Locate the cell with the specified text and output its (X, Y) center coordinate. 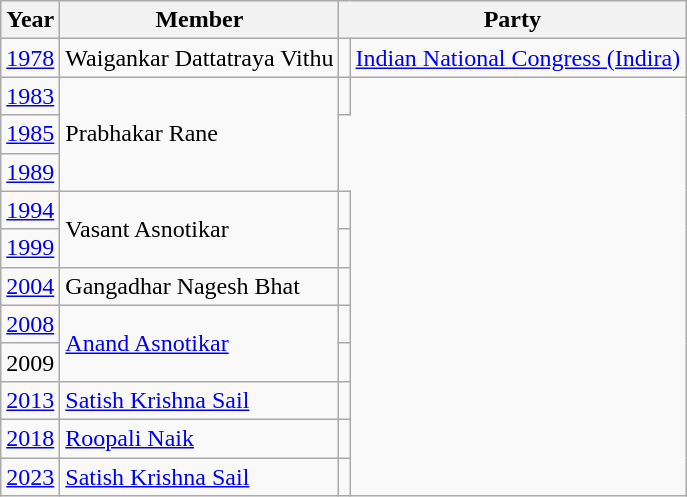
1994 (30, 210)
1989 (30, 172)
Member (200, 20)
1985 (30, 134)
2013 (30, 400)
1978 (30, 58)
Roopali Naik (200, 438)
Vasant Asnotikar (200, 229)
2018 (30, 438)
Anand Asnotikar (200, 343)
Waigankar Dattatraya Vithu (200, 58)
Prabhakar Rane (200, 134)
Gangadhar Nagesh Bhat (200, 286)
2009 (30, 362)
Year (30, 20)
1999 (30, 248)
2023 (30, 477)
2004 (30, 286)
Party (512, 20)
1983 (30, 96)
Indian National Congress (Indira) (518, 58)
2008 (30, 324)
